Scan for the cell matching the given text and deliver its (X, Y) coordinate at center. 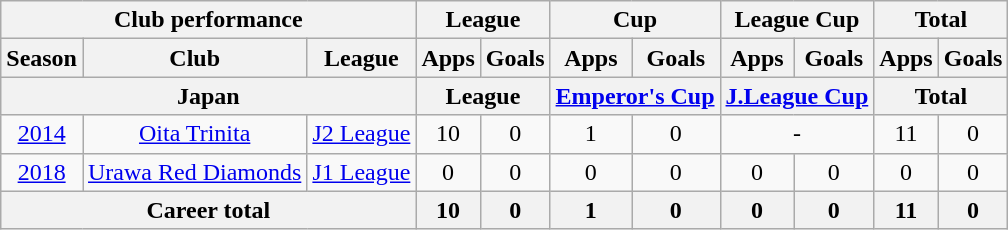
Japan (208, 96)
Club performance (208, 20)
League Cup (797, 20)
Cup (635, 20)
Urawa Red Diamonds (194, 172)
2014 (42, 134)
Emperor's Cup (635, 96)
Club (194, 58)
2018 (42, 172)
J.League Cup (797, 96)
Oita Trinita (194, 134)
Season (42, 58)
Career total (208, 210)
J1 League (362, 172)
- (797, 134)
J2 League (362, 134)
